For the text-containing cell, return its midpoint in (X, Y) coordinate format. 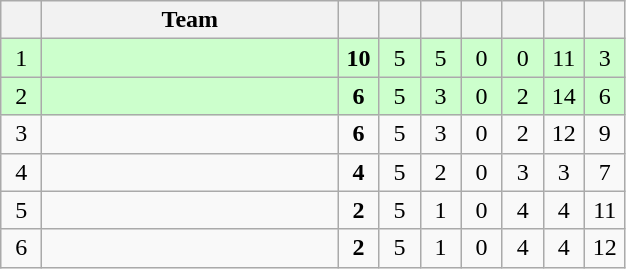
7 (604, 172)
Team (190, 20)
9 (604, 134)
14 (564, 96)
10 (358, 58)
